Provide the (x, y) coordinate of the cell's center where the given text is located.  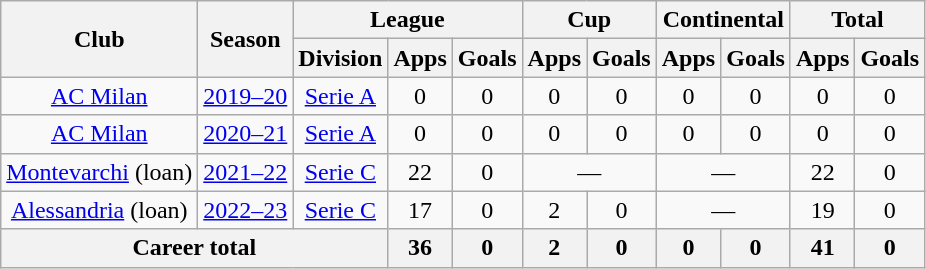
League (408, 20)
Career total (194, 248)
2020–21 (246, 134)
Alessandria (loan) (100, 210)
2022–23 (246, 210)
Cup (589, 20)
Club (100, 39)
2019–20 (246, 96)
Continental (723, 20)
Division (340, 58)
36 (420, 248)
41 (822, 248)
17 (420, 210)
Season (246, 39)
19 (822, 210)
Total (857, 20)
Montevarchi (loan) (100, 172)
2021–22 (246, 172)
